Return [x, y] of the center of cell containing provided text 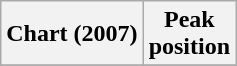
Peakposition [189, 34]
Chart (2007) [72, 34]
